Locate the cell with the specified text and output its (X, Y) center coordinate. 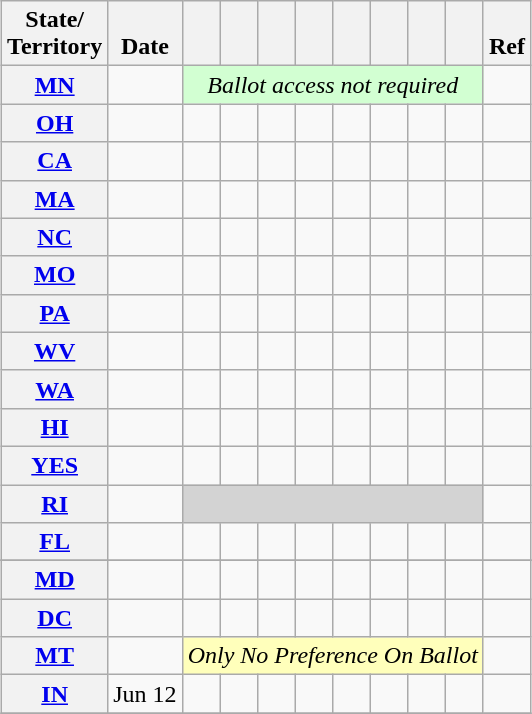
MN (55, 85)
WV (55, 351)
Ref (506, 34)
WA (55, 389)
HI (55, 427)
MA (55, 199)
IN (55, 694)
MT (55, 656)
Ballot access not required (332, 85)
PA (55, 313)
Only No Preference On Ballot (332, 656)
YES (55, 465)
RI (55, 503)
NC (55, 237)
Jun 12 (145, 694)
DC (55, 618)
MO (55, 275)
OH (55, 123)
FL (55, 542)
CA (55, 161)
Date (145, 34)
State/Territory (55, 34)
MD (55, 580)
